For the text-containing cell, return its midpoint in [x, y] coordinate format. 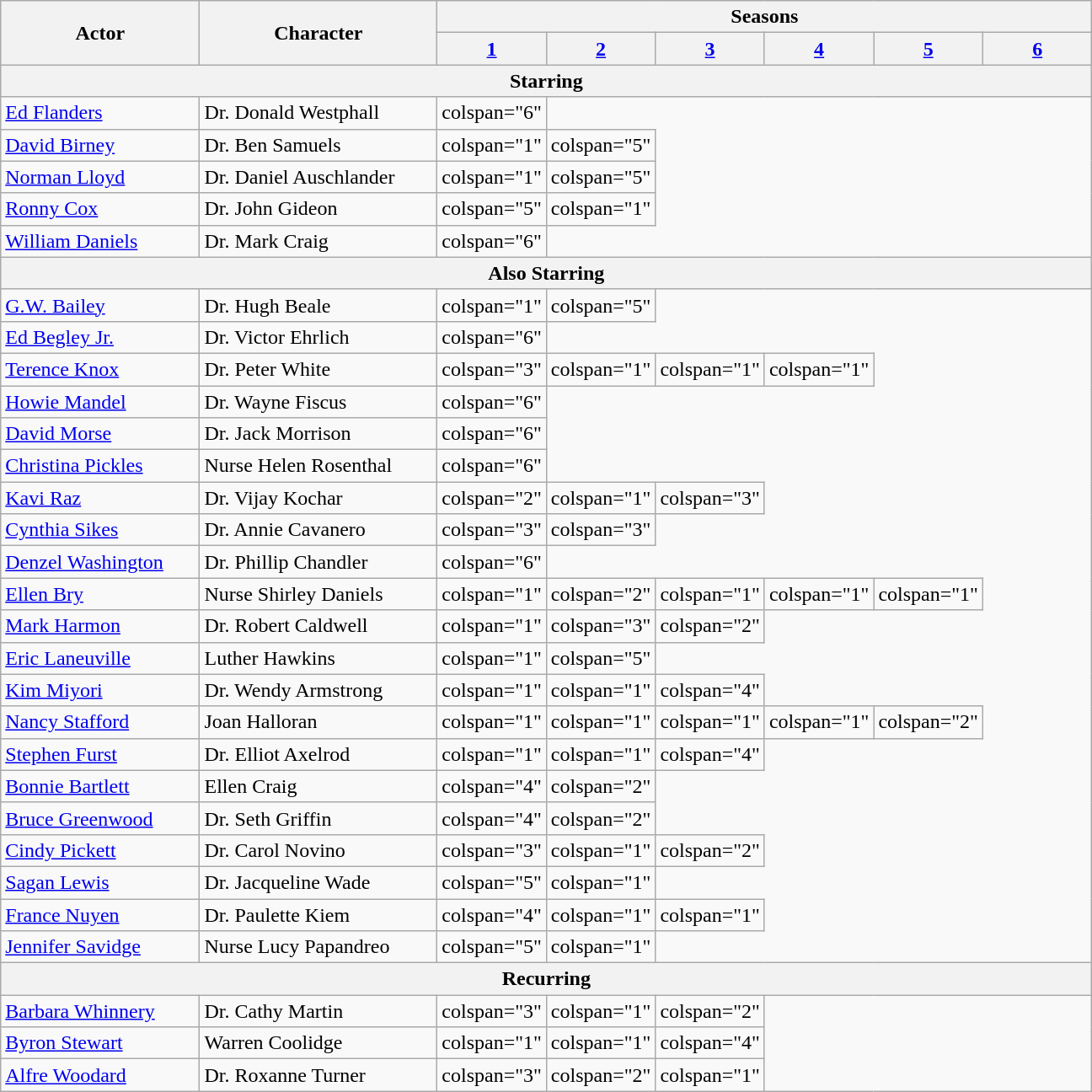
Dr. Elliot Axelrod [318, 754]
Starring [546, 81]
Dr. Daniel Auschlander [318, 177]
Eric Laneuville [100, 658]
Dr. Peter White [318, 369]
William Daniels [100, 241]
Bruce Greenwood [100, 818]
5 [929, 49]
Kavi Raz [100, 498]
Dr. Robert Caldwell [318, 626]
Dr. Seth Griffin [318, 818]
Actor [100, 33]
Nurse Shirley Daniels [318, 594]
Barbara Whinnery [100, 1011]
Stephen Furst [100, 754]
Dr. Hugh Beale [318, 305]
Seasons [765, 17]
Norman Lloyd [100, 177]
Howie Mandel [100, 402]
Dr. Carol Novino [318, 850]
Dr. Paulette Kiem [318, 914]
Dr. Annie Cavanero [318, 530]
Ed Flanders [100, 113]
Sagan Lewis [100, 882]
6 [1037, 49]
Joan Halloran [318, 722]
Kim Miyori [100, 690]
Dr. Jacqueline Wade [318, 882]
Dr. Vijay Kochar [318, 498]
David Morse [100, 434]
3 [710, 49]
Dr. Cathy Martin [318, 1011]
France Nuyen [100, 914]
Jennifer Savidge [100, 947]
Terence Knox [100, 369]
Dr. Mark Craig [318, 241]
Dr. Ben Samuels [318, 145]
Cynthia Sikes [100, 530]
Ronny Cox [100, 209]
Alfre Woodard [100, 1075]
Also Starring [546, 273]
Warren Coolidge [318, 1043]
Nancy Stafford [100, 722]
Dr. Phillip Chandler [318, 562]
Nurse Helen Rosenthal [318, 466]
Christina Pickles [100, 466]
Character [318, 33]
Denzel Washington [100, 562]
Luther Hawkins [318, 658]
Byron Stewart [100, 1043]
Dr. Victor Ehrlich [318, 337]
Mark Harmon [100, 626]
Dr. Roxanne Turner [318, 1075]
Ellen Craig [318, 786]
2 [601, 49]
David Birney [100, 145]
Nurse Lucy Papandreo [318, 947]
Ed Begley Jr. [100, 337]
Bonnie Bartlett [100, 786]
Recurring [546, 979]
Dr. Wendy Armstrong [318, 690]
Dr. John Gideon [318, 209]
Dr. Wayne Fiscus [318, 402]
G.W. Bailey [100, 305]
Cindy Pickett [100, 850]
Dr. Jack Morrison [318, 434]
4 [819, 49]
Ellen Bry [100, 594]
1 [492, 49]
Dr. Donald Westphall [318, 113]
